Find where the given text appears and provide that cell's center as [x, y] coordinate. 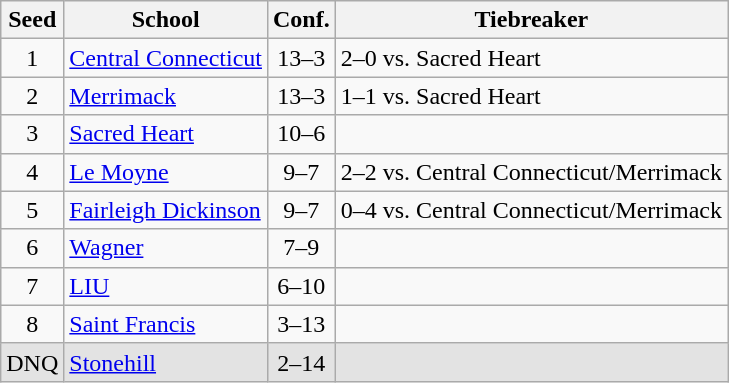
6 [32, 248]
Fairleigh Dickinson [166, 210]
Central Connecticut [166, 58]
Merrimack [166, 96]
0–4 vs. Central Connecticut/Merrimack [531, 210]
3–13 [301, 324]
7 [32, 286]
2–0 vs. Sacred Heart [531, 58]
Saint Francis [166, 324]
3 [32, 134]
7–9 [301, 248]
2–14 [301, 362]
LIU [166, 286]
Tiebreaker [531, 20]
Le Moyne [166, 172]
2 [32, 96]
Seed [32, 20]
1 [32, 58]
Conf. [301, 20]
10–6 [301, 134]
Wagner [166, 248]
DNQ [32, 362]
Sacred Heart [166, 134]
2–2 vs. Central Connecticut/Merrimack [531, 172]
4 [32, 172]
1–1 vs. Sacred Heart [531, 96]
School [166, 20]
8 [32, 324]
Stonehill [166, 362]
5 [32, 210]
6–10 [301, 286]
